Output the (X, Y) coordinate of the center of the cell containing the given text.  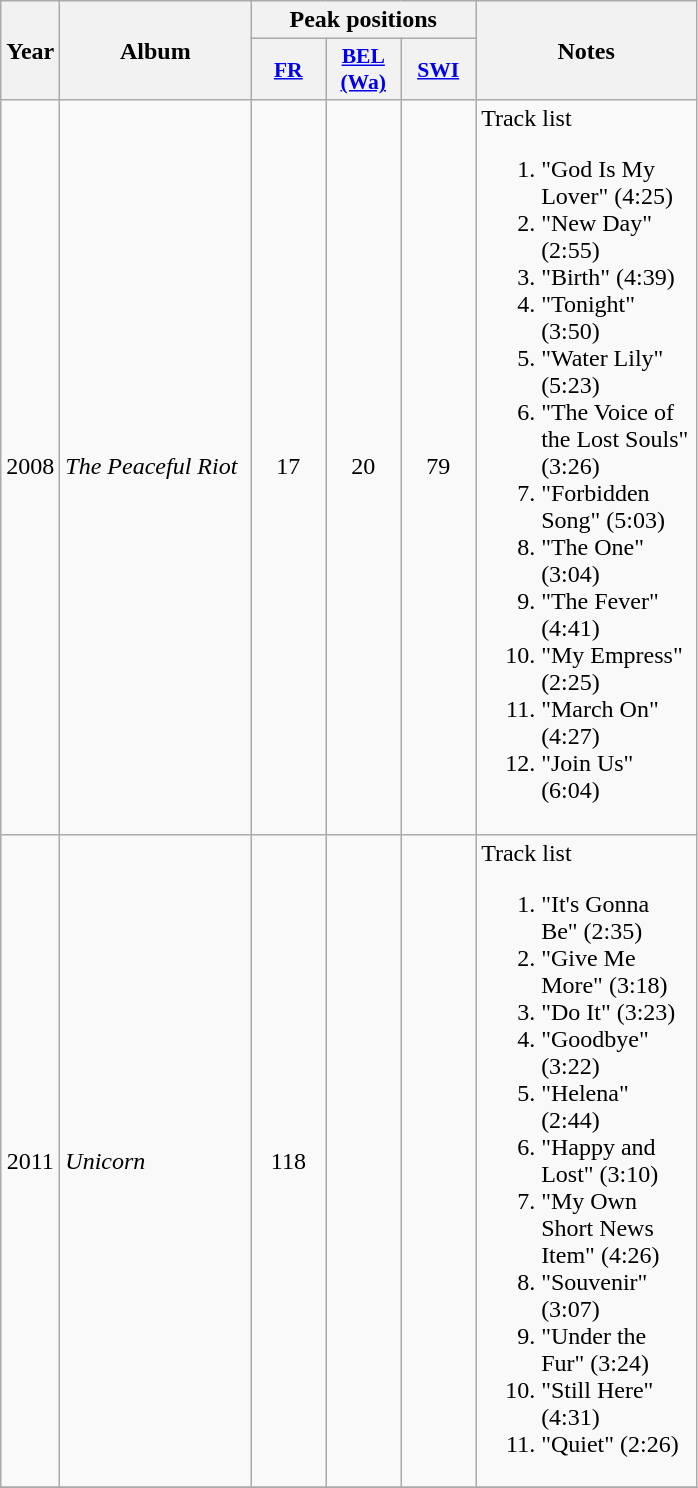
FR (288, 70)
Peak positions (364, 20)
2008 (30, 467)
SWI (438, 70)
Notes (586, 50)
2011 (30, 1160)
79 (438, 467)
BEL (Wa) (364, 70)
The Peaceful Riot (156, 467)
17 (288, 467)
Unicorn (156, 1160)
20 (364, 467)
118 (288, 1160)
Year (30, 50)
Album (156, 50)
